For the text-containing cell, return its midpoint in (X, Y) coordinate format. 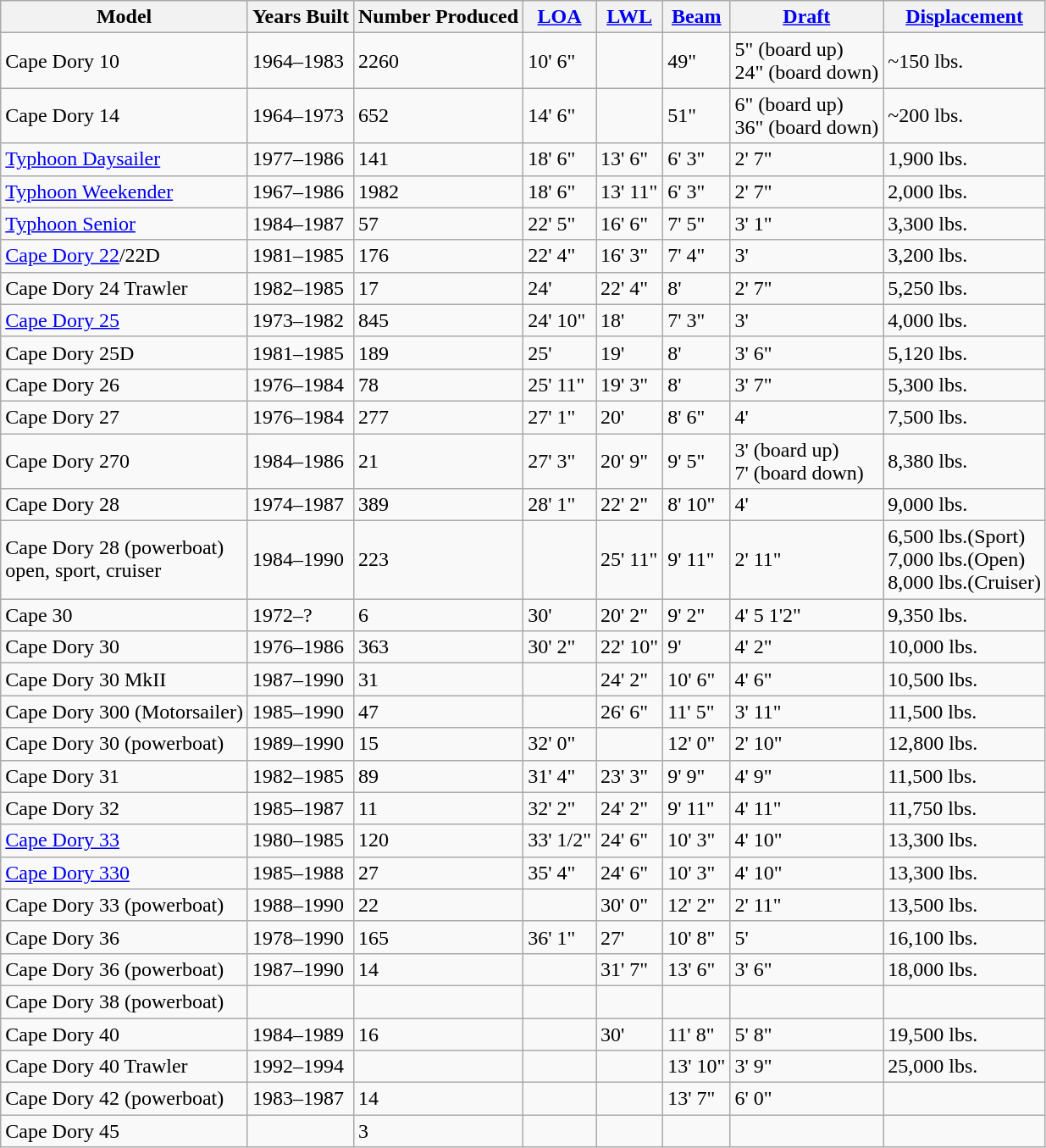
16 (438, 1034)
13,500 lbs. (965, 905)
10' 8" (696, 937)
363 (438, 647)
Model (125, 17)
13' 10" (696, 1067)
13' 11" (630, 191)
89 (438, 776)
78 (438, 385)
3' 9" (806, 1067)
4' 11" (806, 808)
12' 0" (696, 744)
23' 3" (630, 776)
Cape Dory 28 (125, 505)
Draft (806, 17)
7,500 lbs. (965, 417)
36' 1" (560, 937)
8,380 lbs. (965, 461)
47 (438, 712)
19' (630, 352)
25' (560, 352)
32' 2" (560, 808)
21 (438, 461)
27' 1" (560, 417)
Cape Dory 31 (125, 776)
4,000 lbs. (965, 320)
1984–1986 (300, 461)
49" (696, 61)
9,000 lbs. (965, 505)
1964–1973 (300, 115)
8' 10" (696, 505)
27 (438, 873)
5,300 lbs. (965, 385)
Cape Dory 330 (125, 873)
3,200 lbs. (965, 256)
1984–1987 (300, 224)
28' 1" (560, 505)
13' 7" (696, 1099)
3' (board up) 7' (board down) (806, 461)
3' 1" (806, 224)
7' 4" (696, 256)
Cape Dory 14 (125, 115)
Cape Dory 270 (125, 461)
652 (438, 115)
4' 9" (806, 776)
22' 5" (560, 224)
4' 5 1'2" (806, 615)
31' 7" (630, 969)
Number Produced (438, 17)
22 (438, 905)
31' 4" (560, 776)
19' 3" (630, 385)
32' 0" (560, 744)
LWL (630, 17)
Cape Dory 25 (125, 320)
223 (438, 560)
2,000 lbs. (965, 191)
Cape Dory 36 (125, 937)
6 (438, 615)
14' 6" (560, 115)
Cape Dory 33 (125, 840)
1974–1987 (300, 505)
1964–1983 (300, 61)
11' 8" (696, 1034)
10,500 lbs. (965, 679)
2260 (438, 61)
3' 7" (806, 385)
1973–1982 (300, 320)
18' (630, 320)
16' 3" (630, 256)
6' 0" (806, 1099)
30' 0" (630, 905)
9,350 lbs. (965, 615)
9' 5" (696, 461)
5" (board up) 24" (board down) (806, 61)
Years Built (300, 17)
5' 8" (806, 1034)
Cape Dory 36 (powerboat) (125, 969)
31 (438, 679)
1992–1994 (300, 1067)
24' (560, 288)
176 (438, 256)
1976–1986 (300, 647)
20' (630, 417)
Typhoon Daysailer (125, 159)
9' 2" (696, 615)
~150 lbs. (965, 61)
1978–1990 (300, 937)
11' 5" (696, 712)
26' 6" (630, 712)
Cape Dory 40 Trawler (125, 1067)
Cape Dory 45 (125, 1131)
11 (438, 808)
4' 2" (806, 647)
1977–1986 (300, 159)
16,100 lbs. (965, 937)
1967–1986 (300, 191)
9' 9" (696, 776)
12' 2" (696, 905)
1985–1990 (300, 712)
1,900 lbs. (965, 159)
1972–? (300, 615)
3' 11" (806, 712)
845 (438, 320)
Cape Dory 28 (powerboat)open, sport, cruiser (125, 560)
~200 lbs. (965, 115)
Cape Dory 24 Trawler (125, 288)
18,000 lbs. (965, 969)
1985–1987 (300, 808)
16' 6" (630, 224)
27' (630, 937)
Cape Dory 300 (Motorsailer) (125, 712)
1980–1985 (300, 840)
27' 3" (560, 461)
35' 4" (560, 873)
Cape Dory 26 (125, 385)
30' 2" (560, 647)
2' 10" (806, 744)
1985–1988 (300, 873)
1989–1990 (300, 744)
20' 2" (630, 615)
1982 (438, 191)
189 (438, 352)
120 (438, 840)
5,120 lbs. (965, 352)
20' 9" (630, 461)
Cape Dory 42 (powerboat) (125, 1099)
389 (438, 505)
17 (438, 288)
Cape Dory 30 MkII (125, 679)
1983–1987 (300, 1099)
Cape Dory 32 (125, 808)
22' 10" (630, 647)
51" (696, 115)
165 (438, 937)
3,300 lbs. (965, 224)
4' 6" (806, 679)
Cape Dory 30 (125, 647)
Beam (696, 17)
7' 3" (696, 320)
15 (438, 744)
Cape Dory 38 (powerboat) (125, 1001)
277 (438, 417)
Cape Dory 30 (powerboat) (125, 744)
Cape Dory 27 (125, 417)
9' (696, 647)
Typhoon Senior (125, 224)
22' 2" (630, 505)
Cape Dory 25D (125, 352)
1984–1989 (300, 1034)
33' 1/2" (560, 840)
Typhoon Weekender (125, 191)
24' 10" (560, 320)
57 (438, 224)
Cape Dory 33 (powerboat) (125, 905)
6,500 lbs.(Sport)7,000 lbs.(Open)8,000 lbs.(Cruiser) (965, 560)
3 (438, 1131)
12,800 lbs. (965, 744)
1984–1990 (300, 560)
Cape Dory 22/22D (125, 256)
8' 6" (696, 417)
Cape Dory 40 (125, 1034)
LOA (560, 17)
7' 5" (696, 224)
10,000 lbs. (965, 647)
19,500 lbs. (965, 1034)
11,750 lbs. (965, 808)
Displacement (965, 17)
5' (806, 937)
1988–1990 (300, 905)
5,250 lbs. (965, 288)
141 (438, 159)
6" (board up) 36" (board down) (806, 115)
Cape 30 (125, 615)
Cape Dory 10 (125, 61)
25,000 lbs. (965, 1067)
